Determine the [X, Y] coordinate at the center of the cell enclosing the given text.  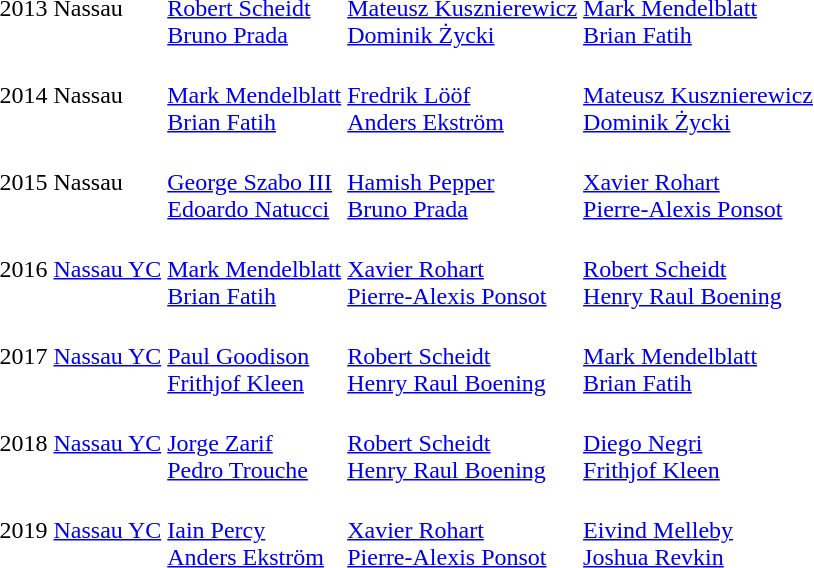
Fredrik LööfAnders Ekström [462, 95]
George Szabo IIIEdoardo Natucci [254, 182]
Jorge ZarifPedro Trouche [254, 443]
Paul GoodisonFrithjof Kleen [254, 356]
Xavier RohartPierre-Alexis Ponsot [462, 269]
Hamish PepperBruno Prada [462, 182]
